From the cell containing the given text, extract its center point as (X, Y) coordinate. 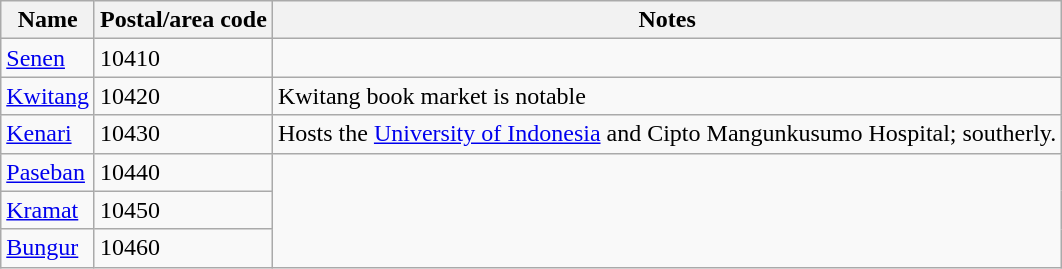
Kramat (48, 210)
Notes (666, 20)
Name (48, 20)
10450 (183, 210)
Senen (48, 58)
10420 (183, 96)
10440 (183, 172)
10410 (183, 58)
Kwitang (48, 96)
10430 (183, 134)
Paseban (48, 172)
Bungur (48, 248)
Kenari (48, 134)
Kwitang book market is notable (666, 96)
Postal/area code (183, 20)
Hosts the University of Indonesia and Cipto Mangunkusumo Hospital; southerly. (666, 134)
10460 (183, 248)
